From the cell containing the given text, extract its center point as [X, Y] coordinate. 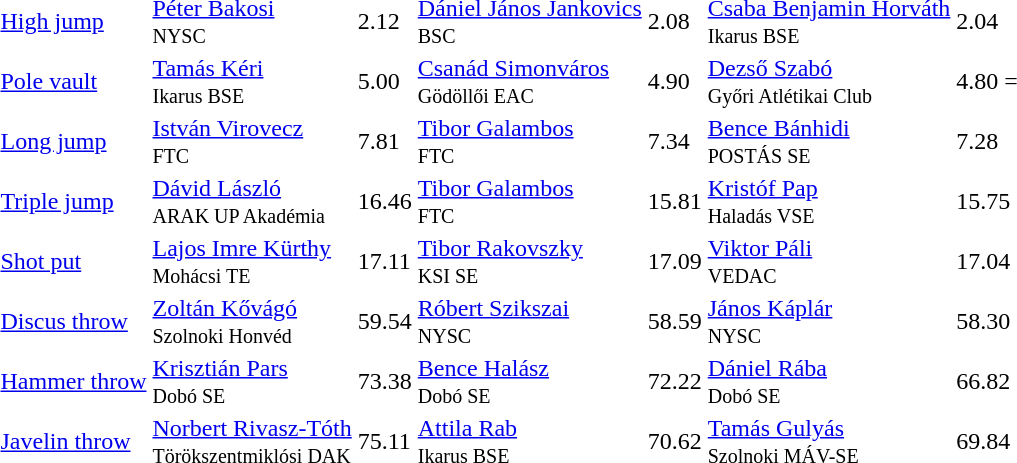
7.81 [384, 142]
72.22 [674, 382]
Krisztián ParsDobó SE [252, 382]
Tibor RakovszkyKSI SE [530, 262]
Lajos Imre KürthyMohácsi TE [252, 262]
Bence BánhidiPOSTÁS SE [829, 142]
7.34 [674, 142]
István ViroveczFTC [252, 142]
4.90 [674, 82]
16.46 [384, 202]
17.11 [384, 262]
Bence HalászDobó SE [530, 382]
Tamás KériIkarus BSE [252, 82]
Róbert SzikszaiNYSC [530, 322]
Dániel RábaDobó SE [829, 382]
58.59 [674, 322]
Kristóf PapHaladás VSE [829, 202]
János KáplárNYSC [829, 322]
Dezső SzabóGyőri Atlétikai Club [829, 82]
17.09 [674, 262]
Viktor PáliVEDAC [829, 262]
59.54 [384, 322]
5.00 [384, 82]
73.38 [384, 382]
Csanád SimonvárosGödöllői EAC [530, 82]
15.81 [674, 202]
Zoltán KővágóSzolnoki Honvéd [252, 322]
Dávid LászlóARAK UP Akadémia [252, 202]
